Pinpoint the cell where the given text exists, returning its (X, Y) midpoint coordinate. 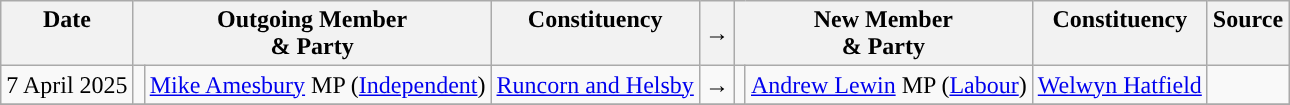
Runcorn and Helsby (595, 85)
7 April 2025 (67, 85)
New Member& Party (883, 34)
Andrew Lewin MP (Labour) (888, 85)
Outgoing Member& Party (312, 34)
Welwyn Hatfield (1120, 85)
Mike Amesbury MP (Independent) (318, 85)
Source (1248, 34)
Date (67, 34)
